Find where the given text appears and provide that cell's center as (x, y) coordinate. 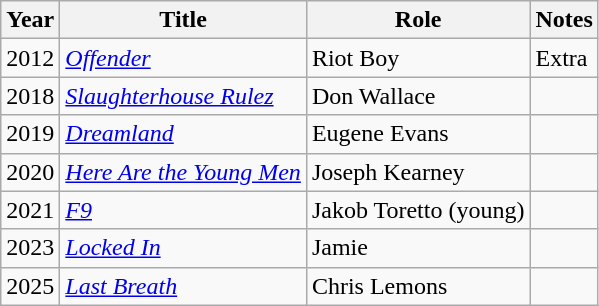
Slaughterhouse Rulez (184, 96)
Offender (184, 58)
2020 (30, 172)
Title (184, 20)
Chris Lemons (418, 286)
Role (418, 20)
Don Wallace (418, 96)
Jakob Toretto (young) (418, 210)
2023 (30, 248)
Eugene Evans (418, 134)
2012 (30, 58)
2025 (30, 286)
Here Are the Young Men (184, 172)
2021 (30, 210)
Joseph Kearney (418, 172)
Locked In (184, 248)
2018 (30, 96)
Extra (564, 58)
Jamie (418, 248)
F9 (184, 210)
Riot Boy (418, 58)
Year (30, 20)
Last Breath (184, 286)
Notes (564, 20)
Dreamland (184, 134)
2019 (30, 134)
